Return the [X, Y] coordinate for the center point of the cell that contains the specified text.  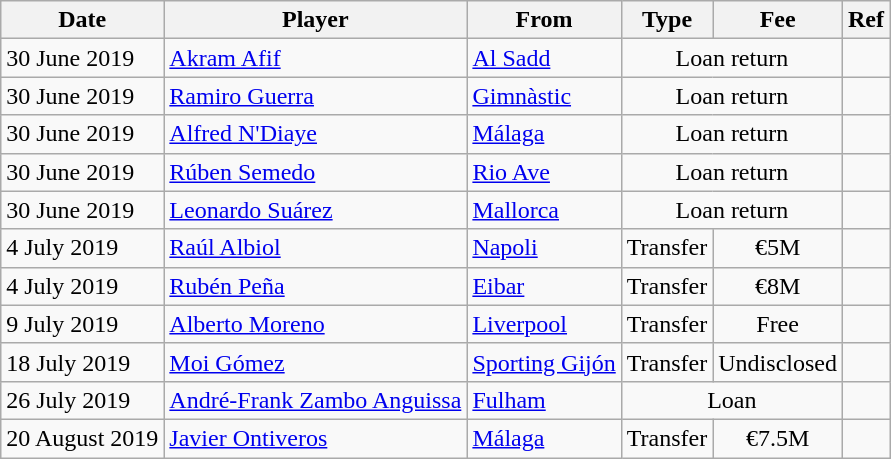
9 July 2019 [82, 324]
Eibar [544, 286]
€7.5M [778, 438]
Liverpool [544, 324]
€8M [778, 286]
Free [778, 324]
18 July 2019 [82, 362]
€5M [778, 248]
Rúben Semedo [316, 172]
Ramiro Guerra [316, 96]
Alfred N'Diaye [316, 134]
Undisclosed [778, 362]
20 August 2019 [82, 438]
From [544, 20]
Napoli [544, 248]
26 July 2019 [82, 400]
Javier Ontiveros [316, 438]
Alberto Moreno [316, 324]
Date [82, 20]
Player [316, 20]
Type [667, 20]
Rubén Peña [316, 286]
Al Sadd [544, 58]
Moi Gómez [316, 362]
Raúl Albiol [316, 248]
Sporting Gijón [544, 362]
Loan [732, 400]
Leonardo Suárez [316, 210]
Akram Afif [316, 58]
Fulham [544, 400]
Gimnàstic [544, 96]
André-Frank Zambo Anguissa [316, 400]
Mallorca [544, 210]
Ref [866, 20]
Fee [778, 20]
Rio Ave [544, 172]
